Scan for the cell matching the given text and deliver its (x, y) coordinate at center. 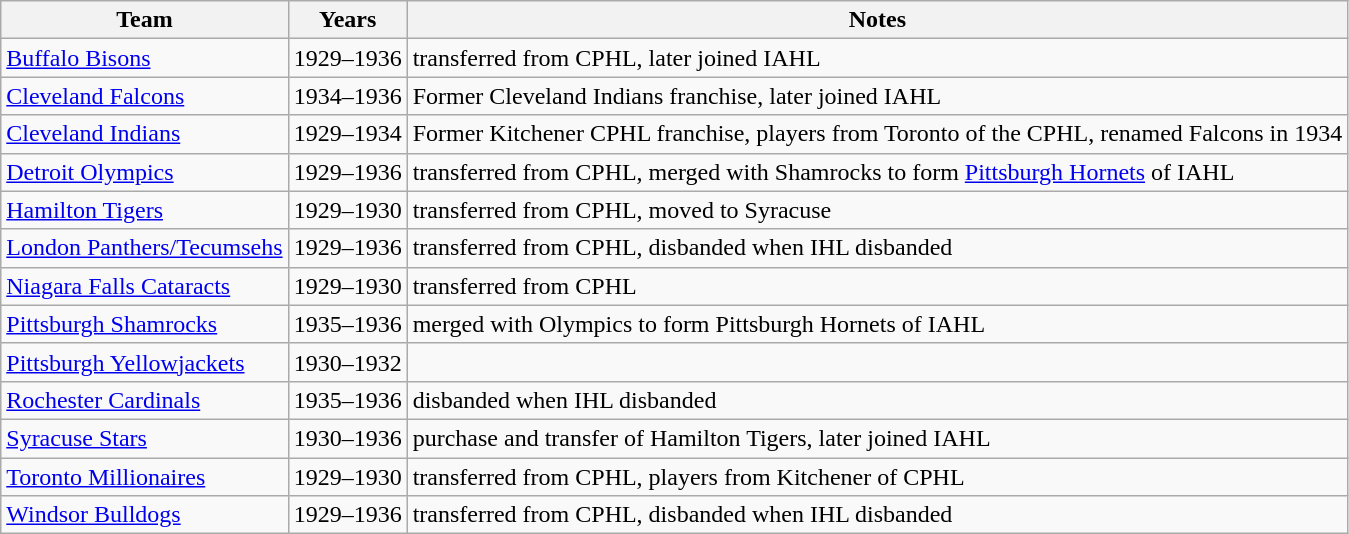
Niagara Falls Cataracts (144, 286)
transferred from CPHL, merged with Shamrocks to form Pittsburgh Hornets of IAHL (878, 172)
Buffalo Bisons (144, 58)
Detroit Olympics (144, 172)
Windsor Bulldogs (144, 515)
Pittsburgh Shamrocks (144, 324)
transferred from CPHL, moved to Syracuse (878, 210)
disbanded when IHL disbanded (878, 400)
Toronto Millionaires (144, 477)
1930–1932 (348, 362)
Syracuse Stars (144, 438)
Rochester Cardinals (144, 400)
transferred from CPHL, players from Kitchener of CPHL (878, 477)
transferred from CPHL, later joined IAHL (878, 58)
London Panthers/Tecumsehs (144, 248)
Notes (878, 20)
Cleveland Falcons (144, 96)
1934–1936 (348, 96)
Hamilton Tigers (144, 210)
1929–1934 (348, 134)
transferred from CPHL (878, 286)
merged with Olympics to form Pittsburgh Hornets of IAHL (878, 324)
purchase and transfer of Hamilton Tigers, later joined IAHL (878, 438)
1930–1936 (348, 438)
Former Kitchener CPHL franchise, players from Toronto of the CPHL, renamed Falcons in 1934 (878, 134)
Former Cleveland Indians franchise, later joined IAHL (878, 96)
Years (348, 20)
Pittsburgh Yellowjackets (144, 362)
Team (144, 20)
Cleveland Indians (144, 134)
